Extract the [X, Y] coordinate from the center of the cell holding the provided text.  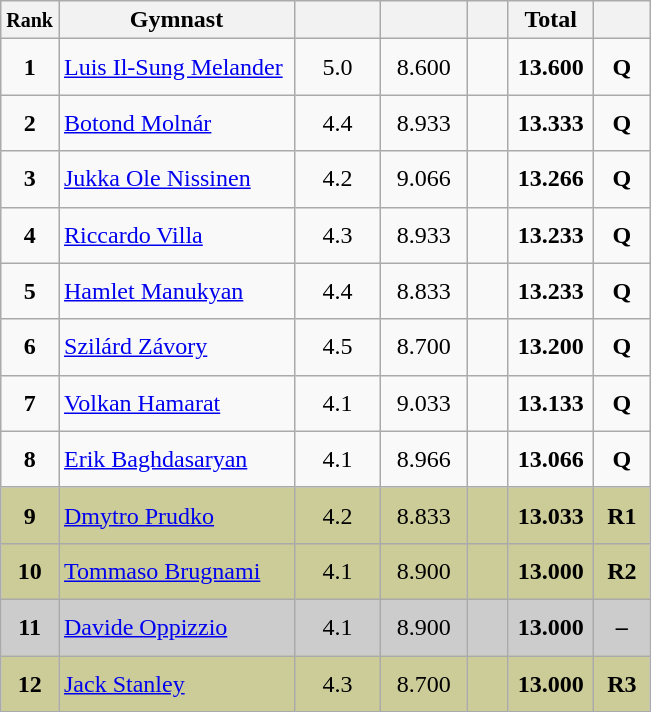
Jack Stanley [176, 684]
13.266 [551, 179]
Hamlet Manukyan [176, 291]
1 [30, 67]
9 [30, 515]
10 [30, 571]
7 [30, 403]
Riccardo Villa [176, 235]
8 [30, 459]
8.966 [424, 459]
Luis Il-Sung Melander [176, 67]
13.200 [551, 347]
9.066 [424, 179]
R1 [622, 515]
Dmytro Prudko [176, 515]
4 [30, 235]
9.033 [424, 403]
8.600 [424, 67]
Total [551, 20]
5.0 [338, 67]
Jukka Ole Nissinen [176, 179]
11 [30, 627]
4.5 [338, 347]
12 [30, 684]
6 [30, 347]
Rank [30, 20]
Szilárd Závory [176, 347]
13.333 [551, 123]
Davide Oppizzio [176, 627]
Botond Molnár [176, 123]
13.600 [551, 67]
13.066 [551, 459]
R2 [622, 571]
R3 [622, 684]
Tommaso Brugnami [176, 571]
Gymnast [176, 20]
3 [30, 179]
Volkan Hamarat [176, 403]
2 [30, 123]
13.133 [551, 403]
5 [30, 291]
13.033 [551, 515]
– [622, 627]
Erik Baghdasaryan [176, 459]
